Scan for the cell matching the given text and deliver its (X, Y) coordinate at center. 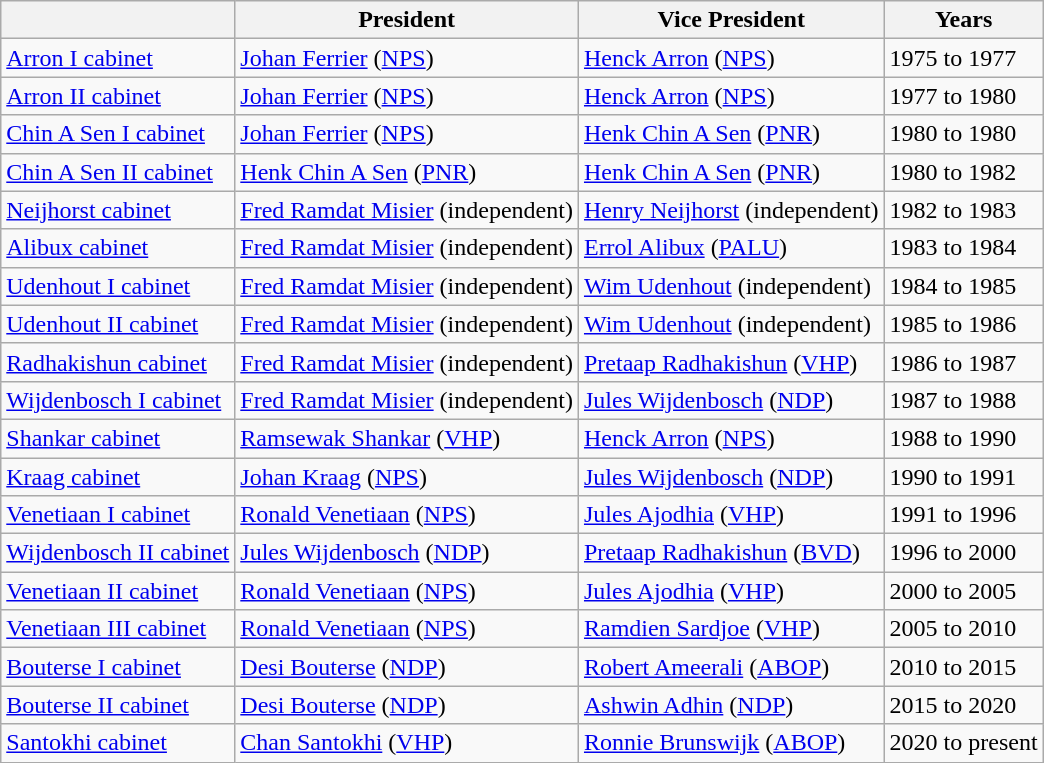
Chin A Sen II cabinet (118, 172)
Chin A Sen I cabinet (118, 134)
Ashwin Adhin (NDP) (731, 705)
1996 to 2000 (964, 553)
1985 to 1986 (964, 324)
1975 to 1977 (964, 58)
Neijhorst cabinet (118, 210)
Vice President (731, 20)
Shankar cabinet (118, 438)
Wijdenbosch I cabinet (118, 400)
1983 to 1984 (964, 248)
Wijdenbosch II cabinet (118, 553)
Bouterse II cabinet (118, 705)
Arron I cabinet (118, 58)
Arron II cabinet (118, 96)
1982 to 1983 (964, 210)
Bouterse I cabinet (118, 667)
2010 to 2015 (964, 667)
Robert Ameerali (ABOP) (731, 667)
Venetiaan III cabinet (118, 629)
Udenhout I cabinet (118, 286)
Johan Kraag (NPS) (407, 477)
1987 to 1988 (964, 400)
Alibux cabinet (118, 248)
1988 to 1990 (964, 438)
2005 to 2010 (964, 629)
1990 to 1991 (964, 477)
1984 to 1985 (964, 286)
1991 to 1996 (964, 515)
1977 to 1980 (964, 96)
Santokhi cabinet (118, 743)
1986 to 1987 (964, 362)
Ramdien Sardjoe (VHP) (731, 629)
1980 to 1980 (964, 134)
Venetiaan I cabinet (118, 515)
1980 to 1982 (964, 172)
Udenhout II cabinet (118, 324)
Ronnie Brunswijk (ABOP) (731, 743)
2020 to present (964, 743)
President (407, 20)
Venetiaan II cabinet (118, 591)
Pretaap Radhakishun (VHP) (731, 362)
Kraag cabinet (118, 477)
Radhakishun cabinet (118, 362)
Chan Santokhi (VHP) (407, 743)
Years (964, 20)
2000 to 2005 (964, 591)
Henry Neijhorst (independent) (731, 210)
Ramsewak Shankar (VHP) (407, 438)
Errol Alibux (PALU) (731, 248)
Pretaap Radhakishun (BVD) (731, 553)
2015 to 2020 (964, 705)
